Output the (X, Y) coordinate of the center of the cell containing the given text.  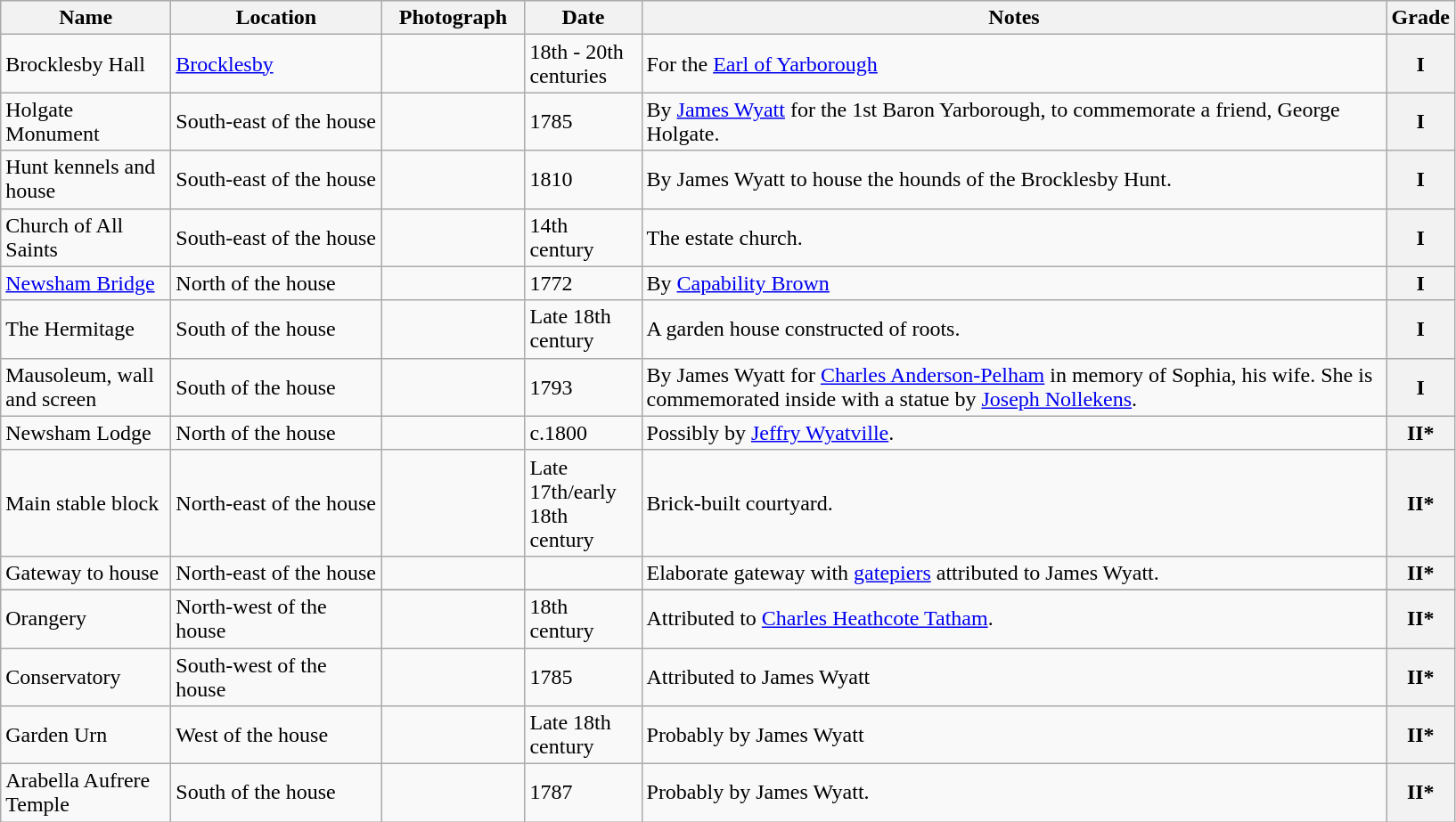
Attributed to James Wyatt (1014, 677)
Arabella Aufrere Temple (86, 793)
Attributed to Charles Heathcote Tatham. (1014, 618)
A garden house constructed of roots. (1014, 330)
Elaborate gateway with gatepiers attributed to James Wyatt. (1014, 573)
Location (276, 18)
Brocklesby (276, 64)
Notes (1014, 18)
Name (86, 18)
Probably by James Wyatt. (1014, 793)
The estate church. (1014, 237)
By James Wyatt to house the hounds of the Brocklesby Hunt. (1014, 180)
Late 17th/early 18th century (583, 502)
By Capability Brown (1014, 283)
Brocklesby Hall (86, 64)
West of the house (276, 736)
Main stable block (86, 502)
Conservatory (86, 677)
Newsham Lodge (86, 433)
1787 (583, 793)
1772 (583, 283)
South-west of the house (276, 677)
1810 (583, 180)
Holgate Monument (86, 121)
By James Wyatt for Charles Anderson-Pelham in memory of Sophia, his wife. She is commemorated inside with a statue by Joseph Nollekens. (1014, 387)
Possibly by Jeffry Wyatville. (1014, 433)
Date (583, 18)
Garden Urn (86, 736)
14th century (583, 237)
Grade (1420, 18)
Church of All Saints (86, 237)
Newsham Bridge (86, 283)
The Hermitage (86, 330)
Photograph (453, 18)
For the Earl of Yarborough (1014, 64)
18th century (583, 618)
Orangery (86, 618)
1793 (583, 387)
Hunt kennels and house (86, 180)
Gateway to house (86, 573)
c.1800 (583, 433)
By James Wyatt for the 1st Baron Yarborough, to commemorate a friend, George Holgate. (1014, 121)
Probably by James Wyatt (1014, 736)
Brick-built courtyard. (1014, 502)
Mausoleum, wall and screen (86, 387)
North-west of the house (276, 618)
18th - 20th centuries (583, 64)
